Identify which cell holds the provided text, then report its (x, y) central coordinate. 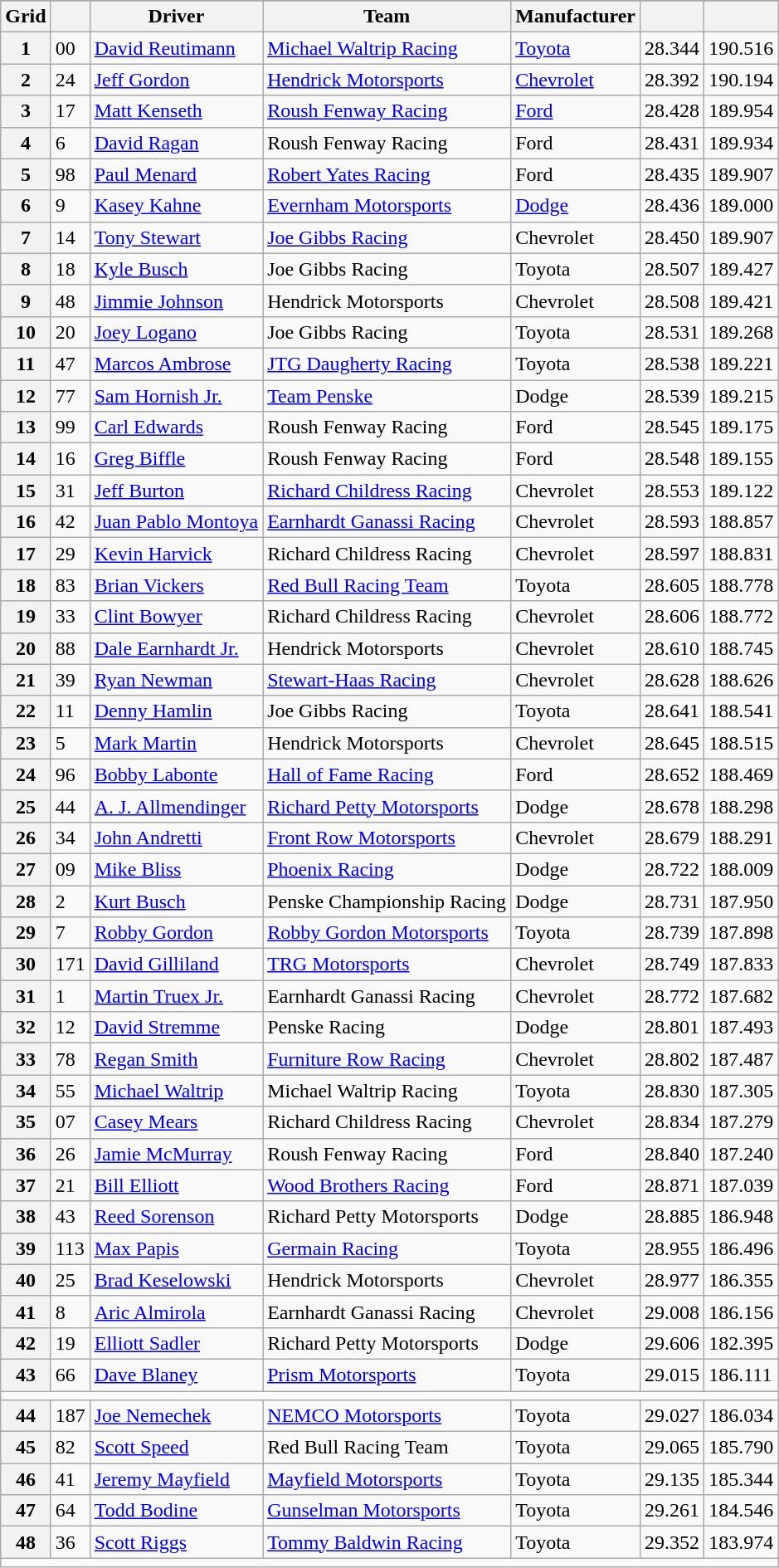
188.745 (742, 648)
09 (70, 869)
187.682 (742, 996)
4 (26, 143)
37 (26, 1185)
28.436 (672, 206)
189.175 (742, 427)
07 (70, 1122)
28.344 (672, 48)
Tommy Baldwin Racing (387, 1542)
Ryan Newman (176, 680)
Carl Edwards (176, 427)
29.606 (672, 1343)
Bobby Labonte (176, 774)
Phoenix Racing (387, 869)
Robby Gordon (176, 933)
Kyle Busch (176, 269)
188.009 (742, 869)
Dave Blaney (176, 1375)
32 (26, 1028)
28.507 (672, 269)
185.790 (742, 1448)
28.802 (672, 1059)
38 (26, 1217)
Dale Earnhardt Jr. (176, 648)
Wood Brothers Racing (387, 1185)
Denny Hamlin (176, 711)
184.546 (742, 1511)
Joe Nemechek (176, 1416)
188.469 (742, 774)
Brad Keselowski (176, 1280)
186.034 (742, 1416)
28.593 (672, 522)
28.539 (672, 396)
David Reutimann (176, 48)
189.268 (742, 332)
TRG Motorsports (387, 965)
83 (70, 585)
189.427 (742, 269)
Casey Mears (176, 1122)
28.722 (672, 869)
188.541 (742, 711)
John Andretti (176, 838)
Sam Hornish Jr. (176, 396)
187.493 (742, 1028)
189.000 (742, 206)
NEMCO Motorsports (387, 1416)
Regan Smith (176, 1059)
Jimmie Johnson (176, 300)
189.954 (742, 111)
28.531 (672, 332)
David Gilliland (176, 965)
190.194 (742, 80)
186.948 (742, 1217)
29.015 (672, 1375)
188.298 (742, 806)
27 (26, 869)
189.215 (742, 396)
28.538 (672, 364)
189.421 (742, 300)
29.065 (672, 1448)
28.628 (672, 680)
Gunselman Motorsports (387, 1511)
187.833 (742, 965)
28.977 (672, 1280)
15 (26, 491)
Michael Waltrip (176, 1091)
46 (26, 1479)
28.679 (672, 838)
171 (70, 965)
96 (70, 774)
28.508 (672, 300)
28.553 (672, 491)
187.279 (742, 1122)
99 (70, 427)
Evernham Motorsports (387, 206)
Hall of Fame Racing (387, 774)
Stewart-Haas Racing (387, 680)
82 (70, 1448)
187.240 (742, 1154)
Max Papis (176, 1248)
Jeff Gordon (176, 80)
28.431 (672, 143)
28.772 (672, 996)
188.778 (742, 585)
Kasey Kahne (176, 206)
29.352 (672, 1542)
28.597 (672, 554)
Bill Elliott (176, 1185)
28.885 (672, 1217)
29.027 (672, 1416)
30 (26, 965)
55 (70, 1091)
188.831 (742, 554)
28.645 (672, 743)
David Ragan (176, 143)
David Stremme (176, 1028)
Scott Riggs (176, 1542)
188.772 (742, 617)
22 (26, 711)
28.840 (672, 1154)
189.122 (742, 491)
186.111 (742, 1375)
28.392 (672, 80)
Front Row Motorsports (387, 838)
Jeff Burton (176, 491)
28.610 (672, 648)
Greg Biffle (176, 459)
29.261 (672, 1511)
Robby Gordon Motorsports (387, 933)
Jamie McMurray (176, 1154)
29.008 (672, 1312)
190.516 (742, 48)
Team (387, 17)
186.496 (742, 1248)
Manufacturer (576, 17)
23 (26, 743)
28.428 (672, 111)
189.934 (742, 143)
28.450 (672, 237)
Elliott Sadler (176, 1343)
113 (70, 1248)
187.950 (742, 901)
28.652 (672, 774)
188.515 (742, 743)
Grid (26, 17)
Paul Menard (176, 174)
98 (70, 174)
Driver (176, 17)
Clint Bowyer (176, 617)
Team Penske (387, 396)
28.605 (672, 585)
Aric Almirola (176, 1312)
78 (70, 1059)
188.857 (742, 522)
Kevin Harvick (176, 554)
185.344 (742, 1479)
Juan Pablo Montoya (176, 522)
Robert Yates Racing (387, 174)
28.641 (672, 711)
Brian Vickers (176, 585)
28.545 (672, 427)
Martin Truex Jr. (176, 996)
Marcos Ambrose (176, 364)
28.435 (672, 174)
189.155 (742, 459)
Matt Kenseth (176, 111)
Furniture Row Racing (387, 1059)
00 (70, 48)
188.626 (742, 680)
28.749 (672, 965)
187.039 (742, 1185)
3 (26, 111)
64 (70, 1511)
Kurt Busch (176, 901)
13 (26, 427)
28 (26, 901)
187.898 (742, 933)
88 (70, 648)
Mayfield Motorsports (387, 1479)
45 (26, 1448)
28.548 (672, 459)
Prism Motorsports (387, 1375)
77 (70, 396)
10 (26, 332)
66 (70, 1375)
Todd Bodine (176, 1511)
186.156 (742, 1312)
A. J. Allmendinger (176, 806)
187.487 (742, 1059)
187 (70, 1416)
JTG Daugherty Racing (387, 364)
186.355 (742, 1280)
Reed Sorenson (176, 1217)
29.135 (672, 1479)
Tony Stewart (176, 237)
182.395 (742, 1343)
Jeremy Mayfield (176, 1479)
28.678 (672, 806)
Scott Speed (176, 1448)
28.606 (672, 617)
Mike Bliss (176, 869)
28.739 (672, 933)
28.871 (672, 1185)
Penske Racing (387, 1028)
35 (26, 1122)
28.834 (672, 1122)
Penske Championship Racing (387, 901)
28.955 (672, 1248)
187.305 (742, 1091)
188.291 (742, 838)
28.830 (672, 1091)
Germain Racing (387, 1248)
Mark Martin (176, 743)
Joey Logano (176, 332)
183.974 (742, 1542)
28.801 (672, 1028)
189.221 (742, 364)
28.731 (672, 901)
40 (26, 1280)
